Find where the given text appears and provide that cell's center as [X, Y] coordinate. 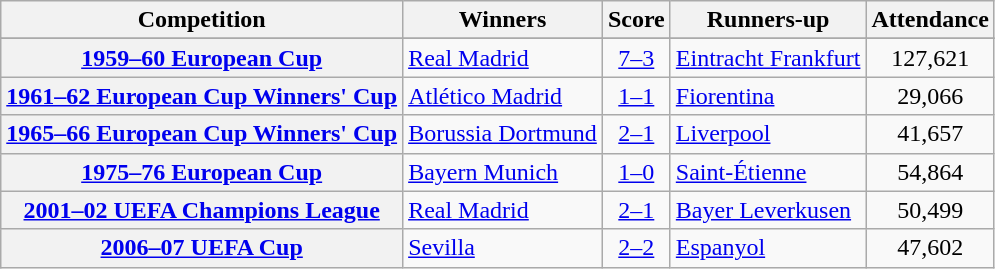
Eintracht Frankfurt [768, 58]
Bayer Leverkusen [768, 210]
Attendance [930, 20]
Score [636, 20]
Runners-up [768, 20]
41,657 [930, 134]
1–0 [636, 172]
2006–07 UEFA Cup [202, 248]
Fiorentina [768, 96]
1975–76 European Cup [202, 172]
Liverpool [768, 134]
Borussia Dortmund [503, 134]
Winners [503, 20]
127,621 [930, 58]
1965–66 European Cup Winners' Cup [202, 134]
2001–02 UEFA Champions League [202, 210]
Saint-Étienne [768, 172]
Espanyol [768, 248]
1961–62 European Cup Winners' Cup [202, 96]
50,499 [930, 210]
54,864 [930, 172]
47,602 [930, 248]
Bayern Munich [503, 172]
Sevilla [503, 248]
Competition [202, 20]
1959–60 European Cup [202, 58]
7–3 [636, 58]
2–2 [636, 248]
Atlético Madrid [503, 96]
1–1 [636, 96]
29,066 [930, 96]
